Capture the cell that displays the provided text and extract its [x, y] central coordinate. 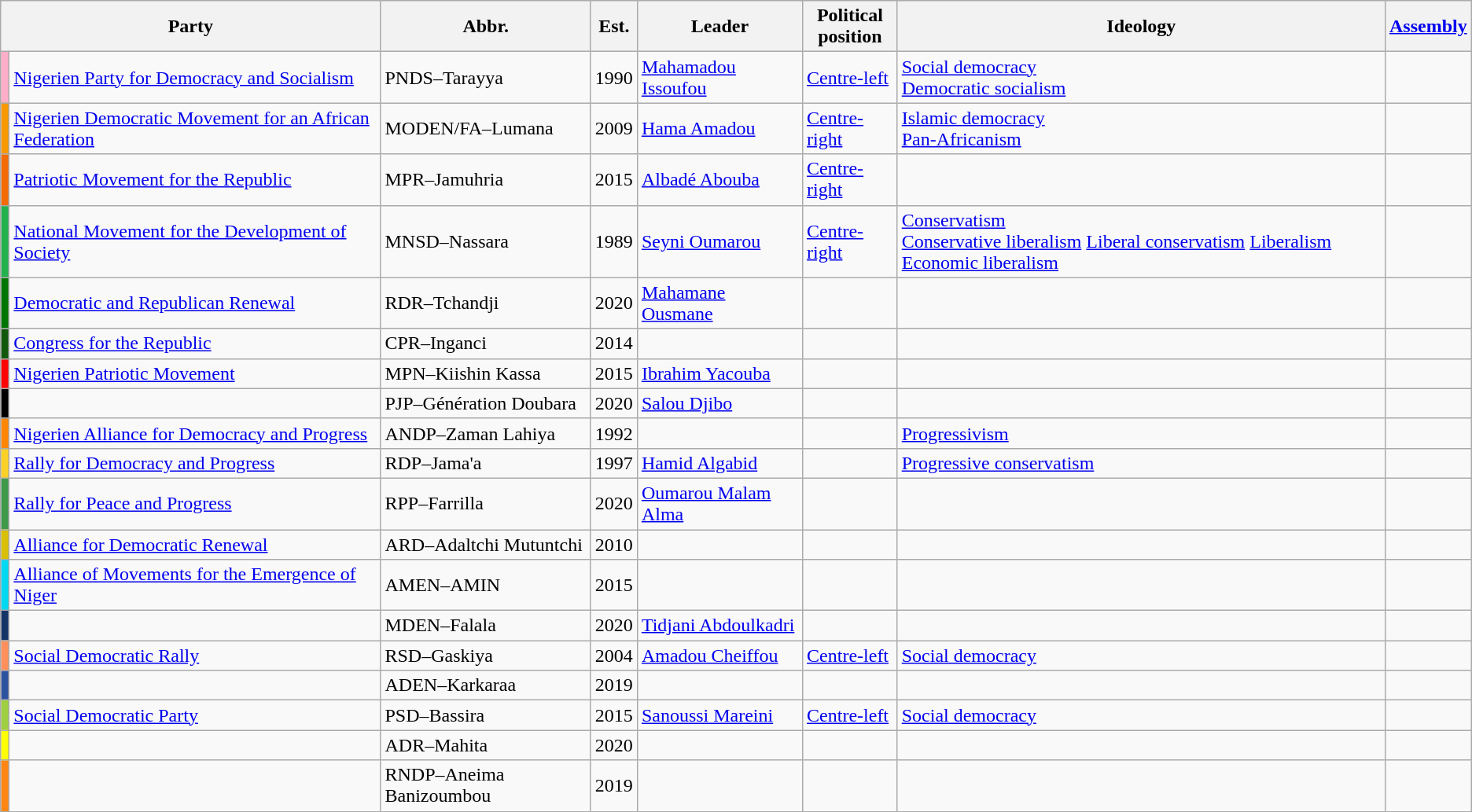
Patriotic Movement for the Republic [195, 179]
MODEN/FA–Lumana [486, 129]
Albadé Abouba [719, 179]
1989 [613, 241]
Sanoussi Mareini [719, 715]
2004 [613, 656]
Amadou Cheiffou [719, 656]
Mahamadou Issoufou [719, 77]
ARD–Adaltchi Mutuntchi [486, 545]
Democratic and Republican Renewal [195, 303]
Abbr. [486, 27]
1990 [613, 77]
Nigerien Alliance for Democracy and Progress [195, 433]
Nigerien Democratic Movement for an African Federation [195, 129]
AMEN–AMIN [486, 585]
1992 [613, 433]
Congress for the Republic [195, 344]
PJP–Génération Doubara [486, 403]
PSD–Bassira [486, 715]
Rally for Peace and Progress [195, 503]
RSD–Gaskiya [486, 656]
PNDS–Tarayya [486, 77]
Alliance of Movements for the Emergence of Niger [195, 585]
National Movement for the Development of Society [195, 241]
ADR–Mahita [486, 745]
Seyni Oumarou [719, 241]
Ideology [1141, 27]
Social democracyDemocratic socialism [1141, 77]
Oumarou Malam Alma [719, 503]
2009 [613, 129]
Politicalposition [851, 27]
Progressivism [1141, 433]
Social Democratic Party [195, 715]
RDR–Tchandji [486, 303]
Social Democratic Rally [195, 656]
Mahamane Ousmane [719, 303]
Party [190, 27]
ADEN–Karkaraa [486, 685]
2010 [613, 545]
1997 [613, 463]
Nigerien Patriotic Movement [195, 373]
Hama Amadou [719, 129]
Salou Djibo [719, 403]
Islamic democracyPan-Africanism [1141, 129]
Tidjani Abdoulkadri [719, 626]
RPP–Farrilla [486, 503]
Ibrahim Yacouba [719, 373]
Nigerien Party for Democracy and Socialism [195, 77]
RDP–Jama'a [486, 463]
ANDP–Zaman Lahiya [486, 433]
RNDP–Aneima Banizoumbou [486, 786]
Est. [613, 27]
Rally for Democracy and Progress [195, 463]
CPR–Inganci [486, 344]
Hamid Algabid [719, 463]
Assembly [1428, 27]
ConservatismConservative liberalism Liberal conservatism Liberalism Economic liberalism [1141, 241]
MNSD–Nassara [486, 241]
Progressive conservatism [1141, 463]
Alliance for Democratic Renewal [195, 545]
MPR–Jamuhria [486, 179]
MPN–Kiishin Kassa [486, 373]
MDEN–Falala [486, 626]
2014 [613, 344]
Leader [719, 27]
